Return [x, y] of the center of cell containing provided text 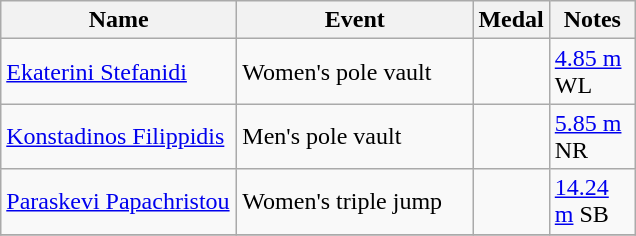
Notes [592, 20]
Ekaterini Stefanidi [119, 72]
Name [119, 20]
Women's triple jump [355, 202]
5.85 m NR [592, 136]
Medal [511, 20]
Men's pole vault [355, 136]
Event [355, 20]
Women's pole vault [355, 72]
Paraskevi Papachristou [119, 202]
Konstadinos Filippidis [119, 136]
4.85 m WL [592, 72]
14.24 m SB [592, 202]
